Pinpoint the cell where the given text exists, returning its [X, Y] midpoint coordinate. 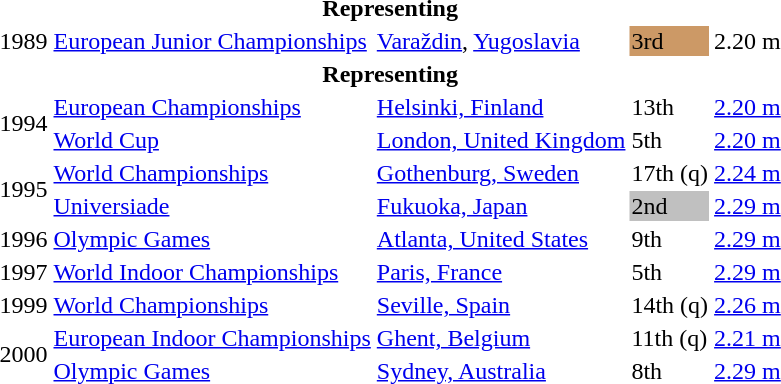
Varaždin, Yugoslavia [501, 41]
London, United Kingdom [501, 140]
Atlanta, United States [501, 239]
Ghent, Belgium [501, 338]
2nd [670, 206]
13th [670, 107]
Paris, France [501, 272]
11th (q) [670, 338]
3rd [670, 41]
14th (q) [670, 305]
Seville, Spain [501, 305]
Olympic Games [212, 239]
European Junior Championships [212, 41]
17th (q) [670, 173]
Fukuoka, Japan [501, 206]
9th [670, 239]
Helsinki, Finland [501, 107]
World Cup [212, 140]
Universiade [212, 206]
Gothenburg, Sweden [501, 173]
European Championships [212, 107]
World Indoor Championships [212, 272]
European Indoor Championships [212, 338]
